Detect which cell encompasses the target text, then output its (X, Y) center coordinate. 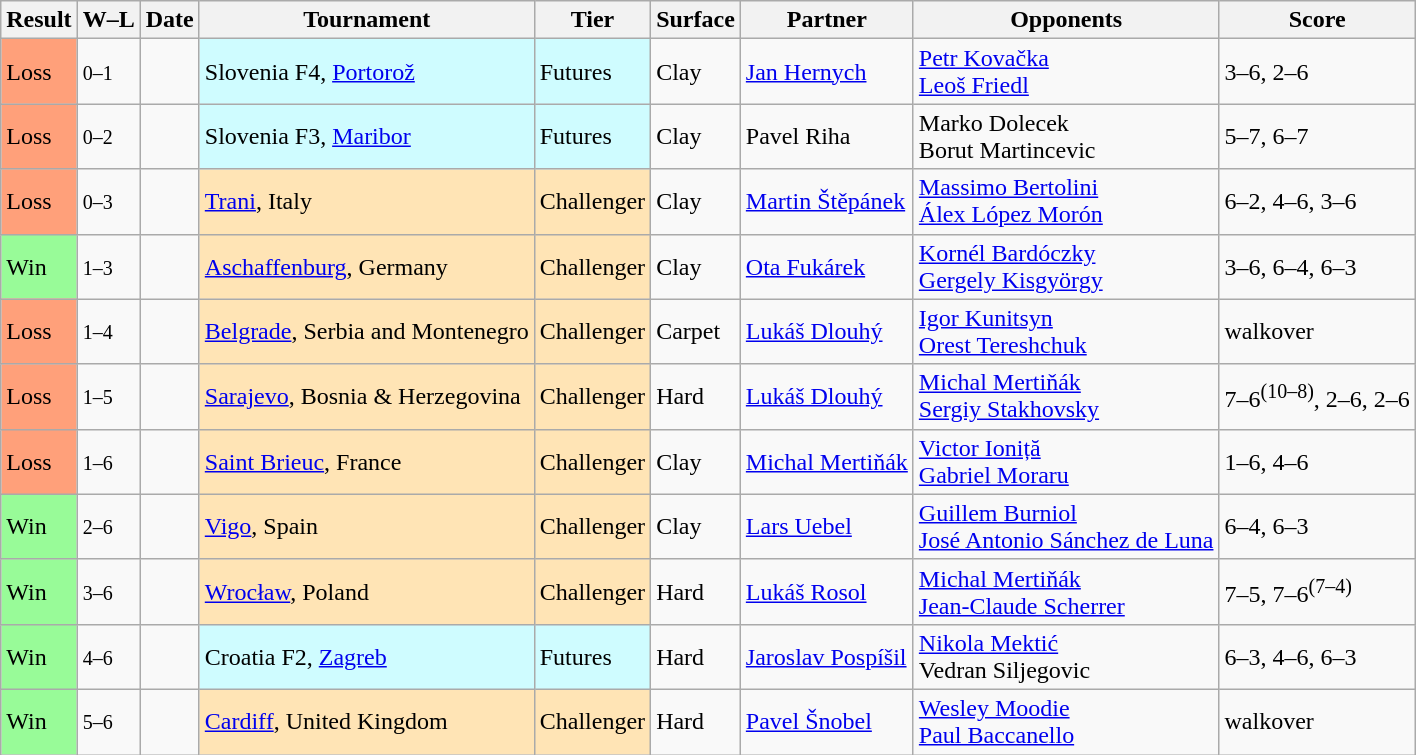
Saint Brieuc, France (366, 462)
Trani, Italy (366, 202)
Croatia F2, Zagreb (366, 656)
Massimo Bertolini Álex López Morón (1066, 202)
Victor Ioniță Gabriel Moraru (1066, 462)
Sarajevo, Bosnia & Herzegovina (366, 396)
Opponents (1066, 20)
7–6(10–8), 2–6, 2–6 (1317, 396)
Slovenia F4, Portorož (366, 72)
W–L (108, 20)
0–3 (108, 202)
Igor Kunitsyn Orest Tereshchuk (1066, 332)
Score (1317, 20)
Pavel Riha (826, 136)
Date (170, 20)
Vigo, Spain (366, 526)
Jan Hernych (826, 72)
3–6, 2–6 (1317, 72)
Kornél Bardóczky Gergely Kisgyörgy (1066, 266)
Cardiff, United Kingdom (366, 722)
Ota Fukárek (826, 266)
Slovenia F3, Maribor (366, 136)
Nikola Mektić Vedran Siljegovic (1066, 656)
6–3, 4–6, 6–3 (1317, 656)
Tier (592, 20)
5–7, 6–7 (1317, 136)
3–6, 6–4, 6–3 (1317, 266)
1–6, 4–6 (1317, 462)
3–6 (108, 592)
Jaroslav Pospíšil (826, 656)
Guillem Burniol José Antonio Sánchez de Luna (1066, 526)
Michal Mertiňák Sergiy Stakhovsky (1066, 396)
1–3 (108, 266)
Marko Dolecek Borut Martincevic (1066, 136)
Result (39, 20)
Wesley Moodie Paul Baccanello (1066, 722)
1–5 (108, 396)
4–6 (108, 656)
0–2 (108, 136)
0–1 (108, 72)
Lars Uebel (826, 526)
Aschaffenburg, Germany (366, 266)
Martin Štěpánek (826, 202)
6–2, 4–6, 3–6 (1317, 202)
Belgrade, Serbia and Montenegro (366, 332)
Michal Mertiňák Jean-Claude Scherrer (1066, 592)
Tournament (366, 20)
Pavel Šnobel (826, 722)
Lukáš Rosol (826, 592)
Michal Mertiňák (826, 462)
Carpet (696, 332)
Wrocław, Poland (366, 592)
1–4 (108, 332)
6–4, 6–3 (1317, 526)
5–6 (108, 722)
Partner (826, 20)
7–5, 7–6(7–4) (1317, 592)
2–6 (108, 526)
1–6 (108, 462)
Petr Kovačka Leoš Friedl (1066, 72)
Surface (696, 20)
